Determine the (X, Y) coordinate at the center of the cell enclosing the given text.  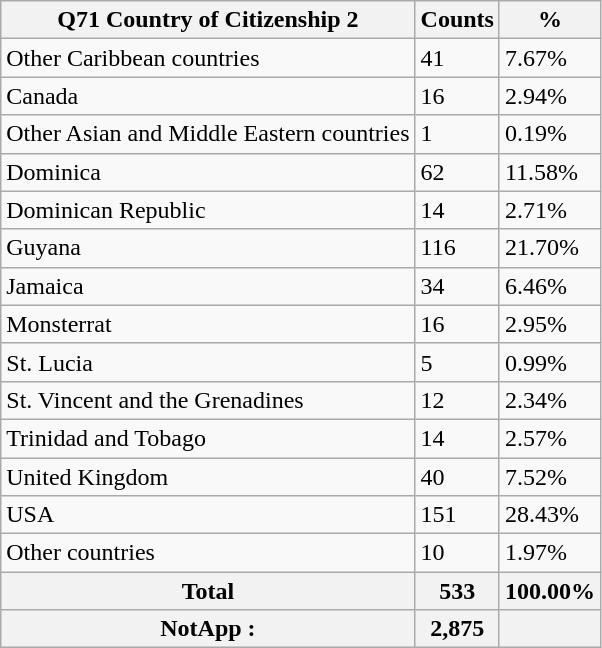
2,875 (457, 629)
41 (457, 58)
Guyana (208, 248)
United Kingdom (208, 477)
7.67% (550, 58)
0.19% (550, 134)
USA (208, 515)
7.52% (550, 477)
21.70% (550, 248)
1.97% (550, 553)
Canada (208, 96)
1 (457, 134)
6.46% (550, 286)
Dominican Republic (208, 210)
Q71 Country of Citizenship 2 (208, 20)
Dominica (208, 172)
St. Vincent and the Grenadines (208, 400)
5 (457, 362)
40 (457, 477)
Other Caribbean countries (208, 58)
Other Asian and Middle Eastern countries (208, 134)
100.00% (550, 591)
Monsterrat (208, 324)
62 (457, 172)
St. Lucia (208, 362)
Counts (457, 20)
2.71% (550, 210)
533 (457, 591)
Jamaica (208, 286)
0.99% (550, 362)
2.95% (550, 324)
151 (457, 515)
2.34% (550, 400)
10 (457, 553)
2.94% (550, 96)
2.57% (550, 438)
28.43% (550, 515)
11.58% (550, 172)
NotApp : (208, 629)
Total (208, 591)
34 (457, 286)
116 (457, 248)
Other countries (208, 553)
Trinidad and Tobago (208, 438)
% (550, 20)
12 (457, 400)
